Pinpoint the cell where the given text exists, returning its [x, y] midpoint coordinate. 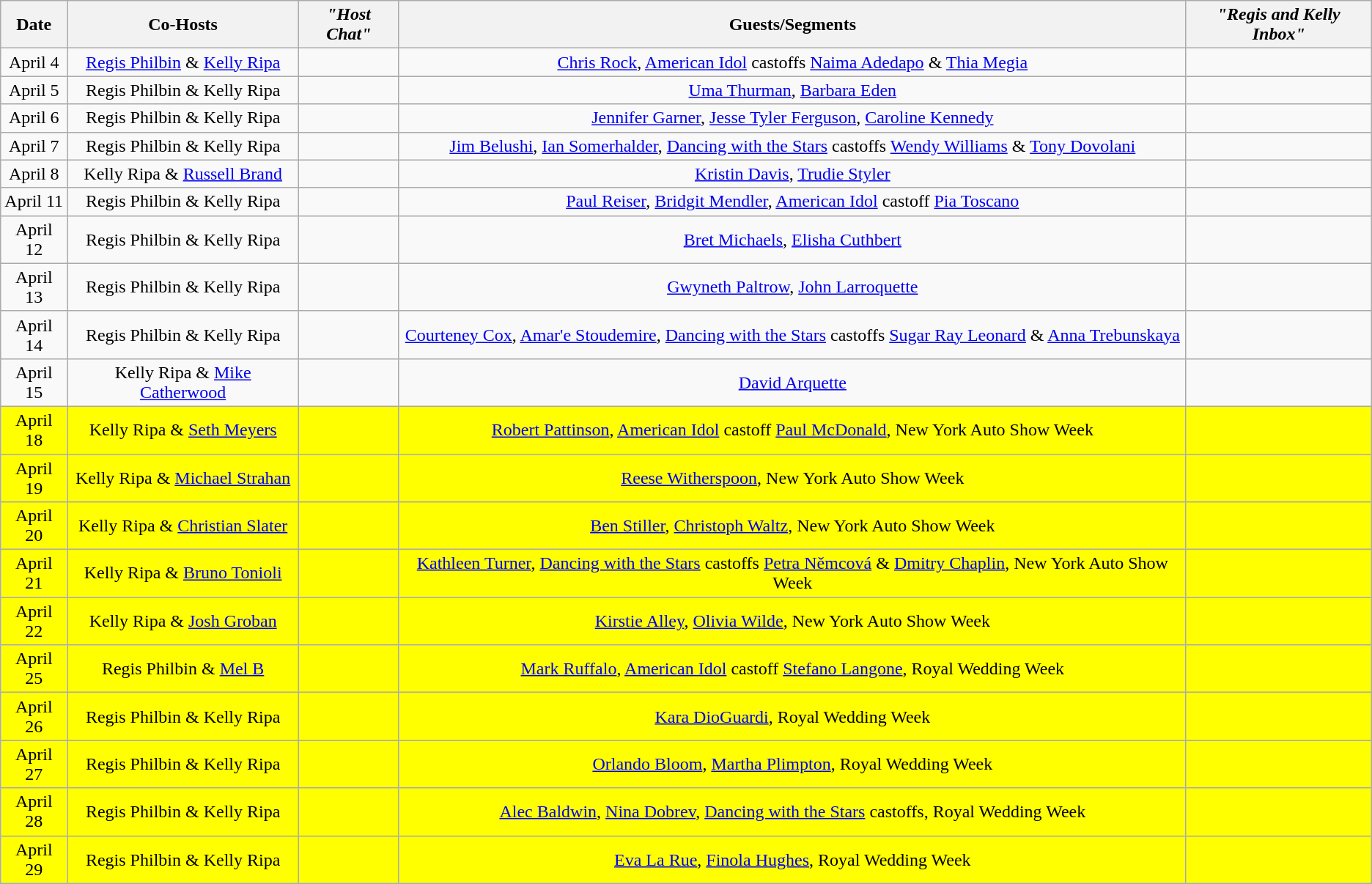
Reese Witherspoon, New York Auto Show Week [792, 478]
Uma Thurman, Barbara Eden [792, 90]
Co-Hosts [183, 25]
April 27 [34, 764]
Orlando Bloom, Martha Plimpton, Royal Wedding Week [792, 764]
David Arquette [792, 383]
Kelly Ripa & Josh Groban [183, 622]
Kathleen Turner, Dancing with the Stars castoffs Petra Němcová & Dmitry Chaplin, New York Auto Show Week [792, 573]
April 6 [34, 118]
Eva La Rue, Finola Hughes, Royal Wedding Week [792, 859]
April 7 [34, 146]
April 4 [34, 62]
April 26 [34, 717]
Kelly Ripa & Christian Slater [183, 526]
Regis Philbin & Mel B [183, 668]
Jennifer Garner, Jesse Tyler Ferguson, Caroline Kennedy [792, 118]
Bret Michaels, Elisha Cuthbert [792, 239]
Robert Pattinson, American Idol castoff Paul McDonald, New York Auto Show Week [792, 430]
April 13 [34, 287]
Alec Baldwin, Nina Dobrev, Dancing with the Stars castoffs, Royal Wedding Week [792, 812]
April 25 [34, 668]
April 14 [34, 334]
April 28 [34, 812]
April 12 [34, 239]
"Regis and Kelly Inbox" [1278, 25]
Ben Stiller, Christoph Waltz, New York Auto Show Week [792, 526]
April 20 [34, 526]
April 11 [34, 202]
Kelly Ripa & Michael Strahan [183, 478]
Paul Reiser, Bridgit Mendler, American Idol castoff Pia Toscano [792, 202]
Jim Belushi, Ian Somerhalder, Dancing with the Stars castoffs Wendy Williams & Tony Dovolani [792, 146]
"Host Chat" [349, 25]
Mark Ruffalo, American Idol castoff Stefano Langone, Royal Wedding Week [792, 668]
April 22 [34, 622]
Chris Rock, American Idol castoffs Naima Adedapo & Thia Megia [792, 62]
April 18 [34, 430]
Kristin Davis, Trudie Styler [792, 174]
April 5 [34, 90]
Kara DioGuardi, Royal Wedding Week [792, 717]
April 29 [34, 859]
Guests/Segments [792, 25]
Courteney Cox, Amar'e Stoudemire, Dancing with the Stars castoffs Sugar Ray Leonard & Anna Trebunskaya [792, 334]
Kelly Ripa & Russell Brand [183, 174]
April 19 [34, 478]
Date [34, 25]
Kelly Ripa & Seth Meyers [183, 430]
April 21 [34, 573]
Gwyneth Paltrow, John Larroquette [792, 287]
April 8 [34, 174]
Kelly Ripa & Bruno Tonioli [183, 573]
Kirstie Alley, Olivia Wilde, New York Auto Show Week [792, 622]
Kelly Ripa & Mike Catherwood [183, 383]
April 15 [34, 383]
